Identify which cell holds the provided text, then report its [X, Y] central coordinate. 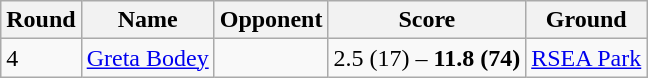
RSEA Park [586, 58]
2.5 (17) – 11.8 (74) [427, 58]
Ground [586, 20]
Greta Bodey [148, 58]
4 [41, 58]
Name [148, 20]
Score [427, 20]
Round [41, 20]
Opponent [271, 20]
